Identify which cell holds the provided text, then report its [X, Y] central coordinate. 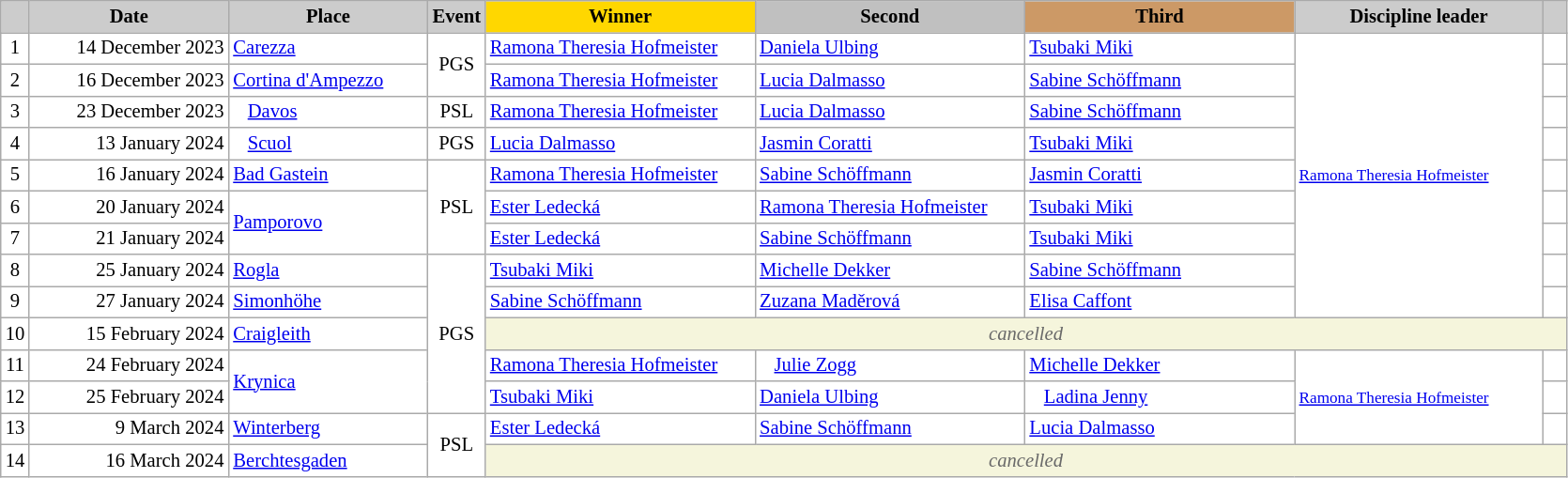
Elisa Caffont [1159, 301]
13 January 2024 [129, 144]
12 [15, 397]
Scuol [328, 144]
16 March 2024 [129, 460]
10 [15, 333]
Pamporovo [328, 223]
14 December 2023 [129, 48]
9 March 2024 [129, 428]
9 [15, 301]
Second [890, 16]
21 January 2024 [129, 239]
14 [15, 460]
Zuzana Maděrová [890, 301]
7 [15, 239]
16 December 2023 [129, 80]
11 [15, 365]
15 February 2024 [129, 333]
6 [15, 207]
20 January 2024 [129, 207]
Discipline leader [1420, 16]
Simonhöhe [328, 301]
Event [456, 16]
13 [15, 428]
Julie Zogg [890, 365]
2 [15, 80]
Carezza [328, 48]
Davos [328, 112]
Craigleith [328, 333]
Date [129, 16]
8 [15, 270]
Winner [620, 16]
Berchtesgaden [328, 460]
3 [15, 112]
Place [328, 16]
4 [15, 144]
Cortina d'Ampezzo [328, 80]
Ladina Jenny [1159, 397]
Third [1159, 16]
5 [15, 175]
25 January 2024 [129, 270]
Bad Gastein [328, 175]
Krynica [328, 381]
24 February 2024 [129, 365]
Winterberg [328, 428]
23 December 2023 [129, 112]
27 January 2024 [129, 301]
Rogla [328, 270]
16 January 2024 [129, 175]
1 [15, 48]
25 February 2024 [129, 397]
